From the cell containing the given text, extract its center point as (x, y) coordinate. 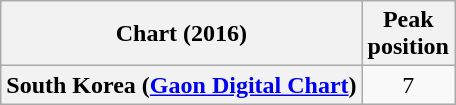
South Korea (Gaon Digital Chart) (182, 85)
7 (408, 85)
Peakposition (408, 34)
Chart (2016) (182, 34)
